Pinpoint the cell where the given text exists, returning its (X, Y) midpoint coordinate. 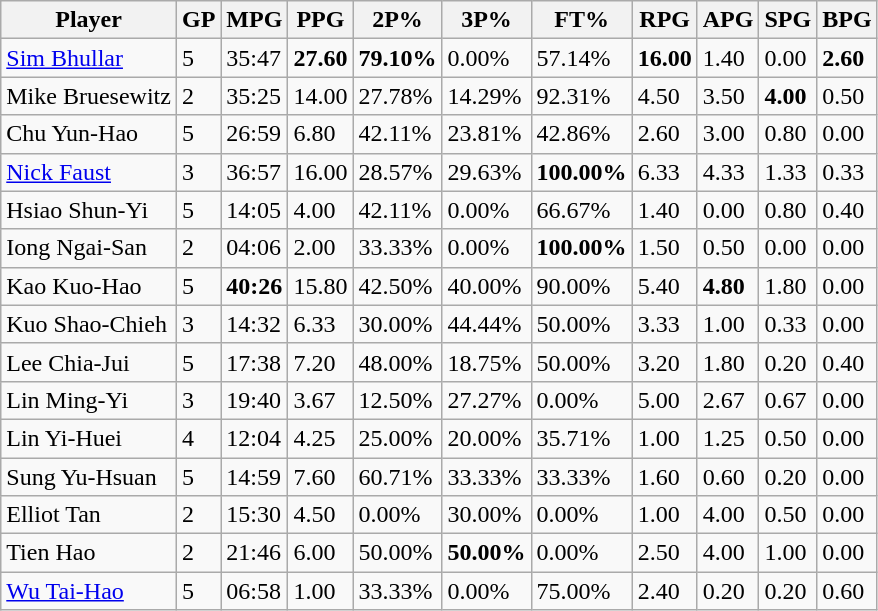
27.60 (320, 58)
4.80 (728, 286)
25.00% (398, 438)
40:26 (254, 286)
60.71% (398, 477)
66.67% (582, 210)
20.00% (486, 438)
06:58 (254, 591)
12:04 (254, 438)
PPG (320, 20)
Sung Yu-Hsuan (89, 477)
75.00% (582, 591)
28.57% (398, 172)
15.80 (320, 286)
Mike Bruesewitz (89, 96)
48.00% (398, 362)
MPG (254, 20)
17:38 (254, 362)
Lin Yi-Huei (89, 438)
04:06 (254, 248)
2.67 (728, 400)
Wu Tai-Hao (89, 591)
23.81% (486, 134)
3.67 (320, 400)
3.20 (664, 362)
APG (728, 20)
2.40 (664, 591)
4 (198, 438)
27.27% (486, 400)
SPG (788, 20)
29.63% (486, 172)
14.00 (320, 96)
GP (198, 20)
Nick Faust (89, 172)
Kao Kuo-Hao (89, 286)
79.10% (398, 58)
Elliot Tan (89, 515)
27.78% (398, 96)
3P% (486, 20)
Chu Yun-Hao (89, 134)
19:40 (254, 400)
4.33 (728, 172)
0.67 (788, 400)
3.50 (728, 96)
Iong Ngai-San (89, 248)
14:59 (254, 477)
1.60 (664, 477)
44.44% (486, 324)
6.00 (320, 553)
12.50% (398, 400)
14:32 (254, 324)
7.20 (320, 362)
1.33 (788, 172)
14.29% (486, 96)
57.14% (582, 58)
92.31% (582, 96)
18.75% (486, 362)
1.25 (728, 438)
15:30 (254, 515)
6.80 (320, 134)
RPG (664, 20)
21:46 (254, 553)
42.86% (582, 134)
Hsiao Shun-Yi (89, 210)
4.25 (320, 438)
1.50 (664, 248)
BPG (847, 20)
Tien Hao (89, 553)
2.00 (320, 248)
Sim Bhullar (89, 58)
5.40 (664, 286)
40.00% (486, 286)
Player (89, 20)
Lin Ming-Yi (89, 400)
Lee Chia-Jui (89, 362)
2P% (398, 20)
35:25 (254, 96)
42.50% (398, 286)
FT% (582, 20)
26:59 (254, 134)
3.33 (664, 324)
5.00 (664, 400)
35.71% (582, 438)
Kuo Shao-Chieh (89, 324)
3.00 (728, 134)
35:47 (254, 58)
36:57 (254, 172)
7.60 (320, 477)
14:05 (254, 210)
2.50 (664, 553)
90.00% (582, 286)
